Determine the [X, Y] coordinate at the center of the cell enclosing the given text.  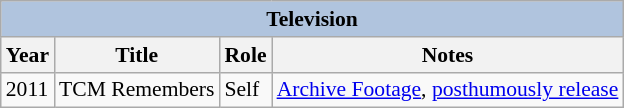
Television [312, 19]
Notes [448, 55]
2011 [28, 90]
Title [136, 55]
Self [245, 90]
Year [28, 55]
Role [245, 55]
Archive Footage, posthumously release [448, 90]
TCM Remembers [136, 90]
